Capture the cell that displays the provided text and extract its (x, y) central coordinate. 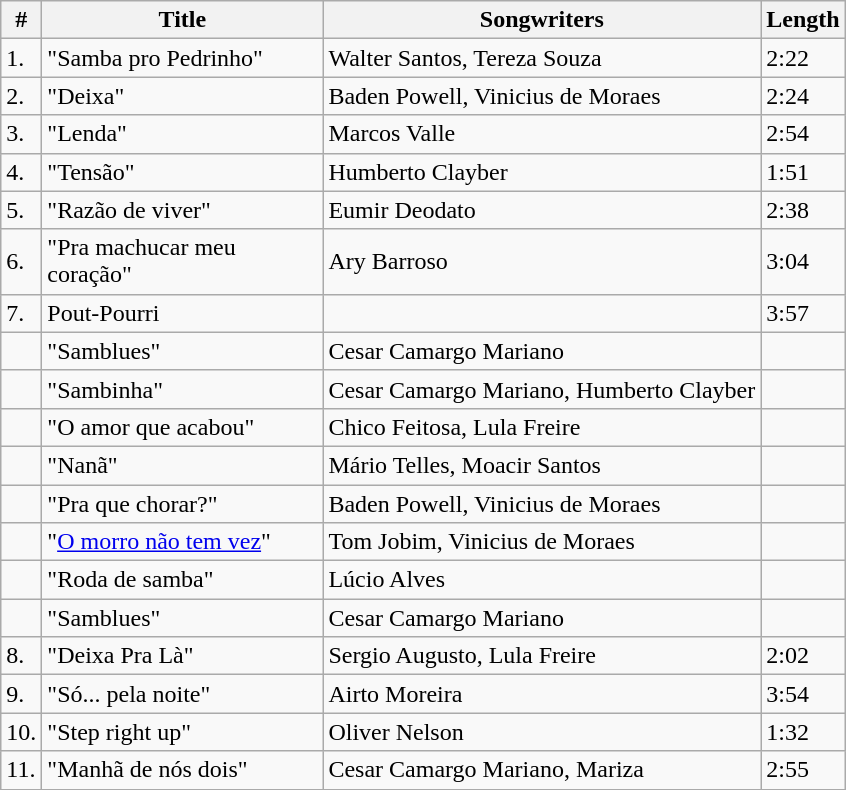
Humberto Clayber (542, 172)
"Deixa" (182, 96)
7. (22, 313)
Oliver Nelson (542, 732)
"Roda de samba" (182, 580)
5. (22, 210)
Airto Moreira (542, 694)
"Sambinha" (182, 389)
"Nanã" (182, 465)
Mário Telles, Moacir Santos (542, 465)
Songwriters (542, 20)
Tom Jobim, Vinicius de Moraes (542, 542)
"Step right up" (182, 732)
2:54 (803, 134)
Marcos Valle (542, 134)
4. (22, 172)
Eumir Deodato (542, 210)
"O amor que acabou" (182, 427)
"Samba pro Pedrinho" (182, 58)
3:54 (803, 694)
3. (22, 134)
"Lenda" (182, 134)
Sergio Augusto, Lula Freire (542, 656)
1. (22, 58)
2:55 (803, 770)
6. (22, 262)
Pout-Pourri (182, 313)
3:57 (803, 313)
Ary Barroso (542, 262)
Length (803, 20)
# (22, 20)
"Pra que chorar?" (182, 503)
Chico Feitosa, Lula Freire (542, 427)
"Tensão" (182, 172)
"Manhã de nós dois" (182, 770)
"Pra machucar meu coração" (182, 262)
Cesar Camargo Mariano, Humberto Clayber (542, 389)
"Só... pela noite" (182, 694)
Walter Santos, Tereza Souza (542, 58)
3:04 (803, 262)
"O morro não tem vez" (182, 542)
"Deixa Pra Là" (182, 656)
1:51 (803, 172)
10. (22, 732)
2. (22, 96)
9. (22, 694)
11. (22, 770)
8. (22, 656)
Cesar Camargo Mariano, Mariza (542, 770)
2:38 (803, 210)
2:22 (803, 58)
1:32 (803, 732)
2:02 (803, 656)
Lúcio Alves (542, 580)
2:24 (803, 96)
"Razão de viver" (182, 210)
Title (182, 20)
